Locate the cell with the specified text and output its (x, y) center coordinate. 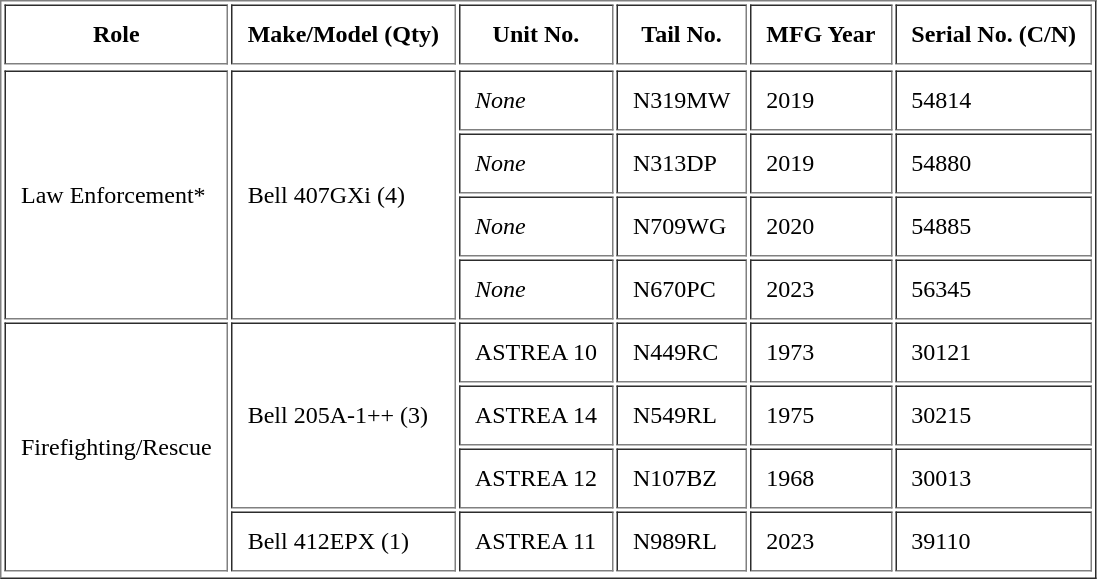
ASTREA 11 (536, 542)
2020 (821, 226)
Serial No. (C/N) (994, 34)
N313DP (681, 164)
Unit No. (536, 34)
N709WG (681, 226)
Bell 407GXi (4) (343, 194)
54814 (994, 100)
56345 (994, 290)
Law Enforcement* (116, 194)
MFG Year (821, 34)
30013 (994, 478)
30121 (994, 352)
1975 (821, 416)
39110 (994, 542)
54880 (994, 164)
N989RL (681, 542)
ASTREA 14 (536, 416)
N549RL (681, 416)
1968 (821, 478)
Role (116, 34)
54885 (994, 226)
Firefighting/Rescue (116, 446)
Bell 205A-1++ (3) (343, 415)
ASTREA 12 (536, 478)
1973 (821, 352)
N449RC (681, 352)
Make/Model (Qty) (343, 34)
ASTREA 10 (536, 352)
N319MW (681, 100)
N107BZ (681, 478)
Tail No. (681, 34)
Bell 412EPX (1) (343, 542)
30215 (994, 416)
N670PC (681, 290)
